Find where the given text appears and provide that cell's center as [X, Y] coordinate. 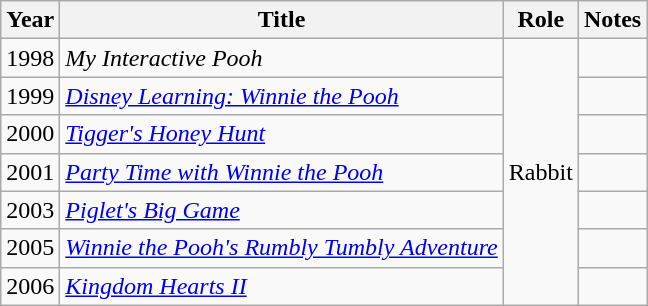
2006 [30, 286]
1999 [30, 96]
Party Time with Winnie the Pooh [282, 172]
2003 [30, 210]
Kingdom Hearts II [282, 286]
2000 [30, 134]
2005 [30, 248]
Winnie the Pooh's Rumbly Tumbly Adventure [282, 248]
Tigger's Honey Hunt [282, 134]
Piglet's Big Game [282, 210]
My Interactive Pooh [282, 58]
Disney Learning: Winnie the Pooh [282, 96]
1998 [30, 58]
2001 [30, 172]
Role [540, 20]
Year [30, 20]
Title [282, 20]
Rabbit [540, 172]
Notes [612, 20]
